Locate the cell with the specified text and output its (X, Y) center coordinate. 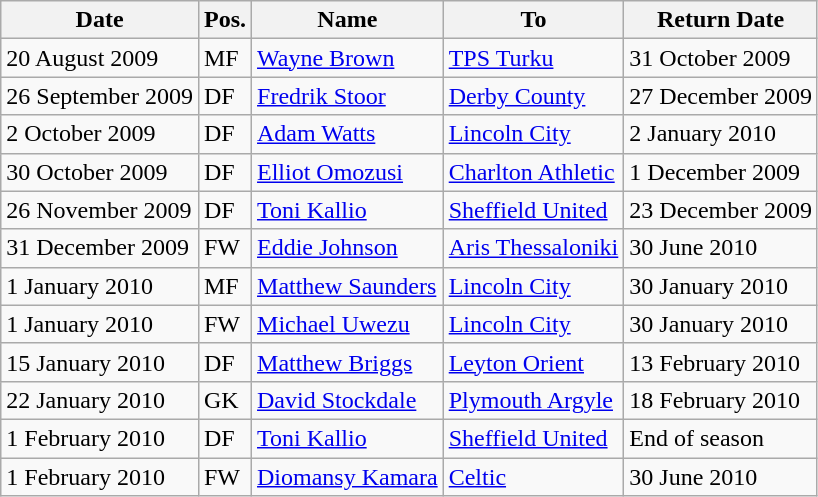
15 January 2010 (100, 362)
To (534, 20)
2 January 2010 (721, 134)
13 February 2010 (721, 362)
GK (224, 400)
18 February 2010 (721, 400)
2 October 2009 (100, 134)
Fredrik Stoor (348, 96)
Matthew Saunders (348, 286)
Return Date (721, 20)
23 December 2009 (721, 210)
22 January 2010 (100, 400)
Charlton Athletic (534, 172)
Derby County (534, 96)
David Stockdale (348, 400)
Leyton Orient (534, 362)
1 December 2009 (721, 172)
Michael Uwezu (348, 324)
Eddie Johnson (348, 248)
Plymouth Argyle (534, 400)
20 August 2009 (100, 58)
27 December 2009 (721, 96)
Aris Thessaloniki (534, 248)
End of season (721, 438)
Elliot Omozusi (348, 172)
Celtic (534, 477)
31 December 2009 (100, 248)
Date (100, 20)
31 October 2009 (721, 58)
26 September 2009 (100, 96)
Adam Watts (348, 134)
26 November 2009 (100, 210)
Pos. (224, 20)
Matthew Briggs (348, 362)
30 October 2009 (100, 172)
Wayne Brown (348, 58)
TPS Turku (534, 58)
Name (348, 20)
Diomansy Kamara (348, 477)
